Pinpoint the cell where the given text exists, returning its [X, Y] midpoint coordinate. 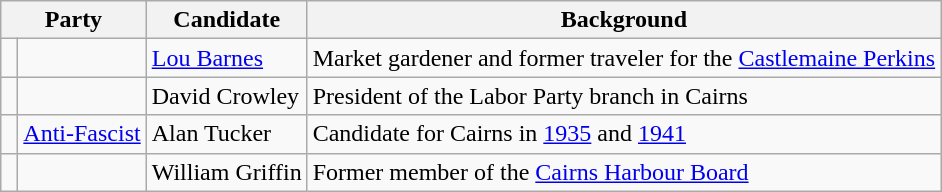
Former member of the Cairns Harbour Board [624, 172]
Market gardener and former traveler for the Castlemaine Perkins [624, 58]
Candidate for Cairns in 1935 and 1941 [624, 134]
Alan Tucker [226, 134]
Anti-Fascist [82, 134]
Lou Barnes [226, 58]
William Griffin [226, 172]
Candidate [226, 20]
Party [74, 20]
President of the Labor Party branch in Cairns [624, 96]
David Crowley [226, 96]
Background [624, 20]
